For the text-containing cell, return its midpoint in [x, y] coordinate format. 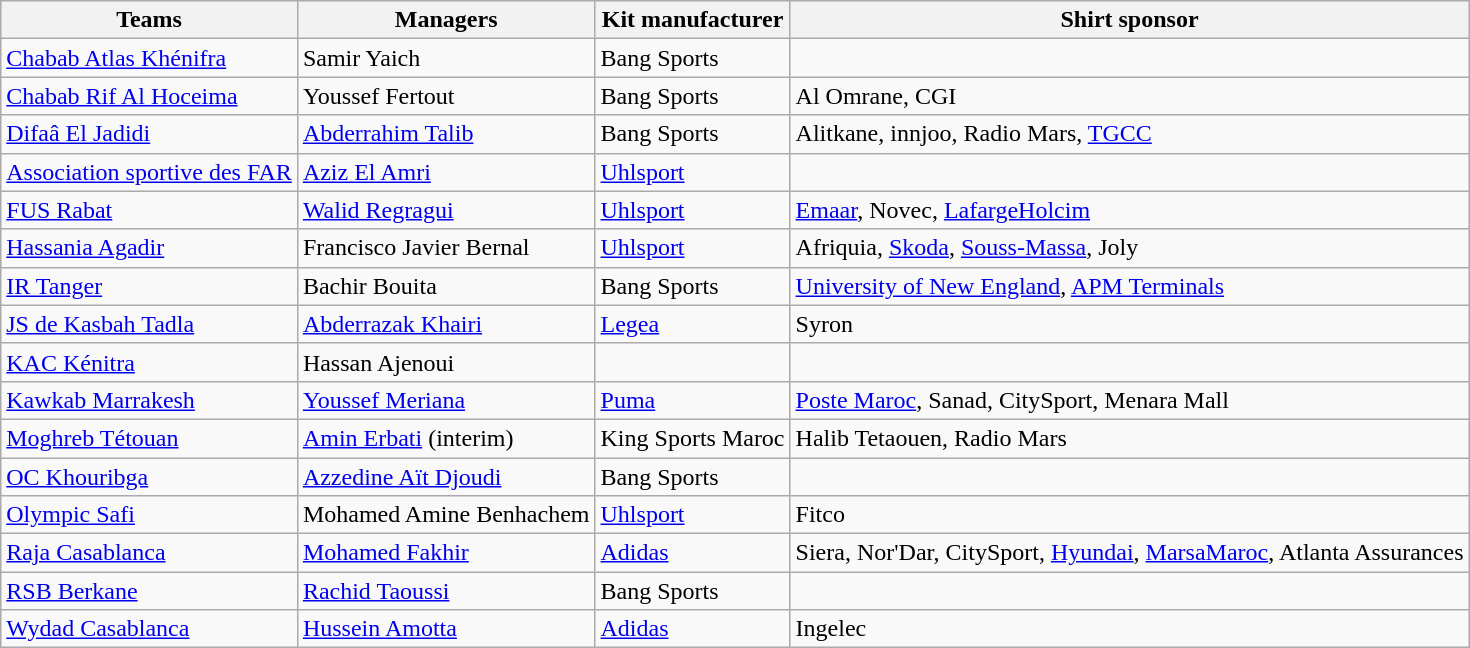
Rachid Taoussi [446, 591]
Walid Regragui [446, 210]
Shirt sponsor [1130, 20]
Association sportive des FAR [150, 172]
Mohamed Amine Benhachem [446, 515]
Raja Casablanca [150, 553]
Hussein Amotta [446, 629]
Managers [446, 20]
Moghreb Tétouan [150, 438]
Teams [150, 20]
Kawkab Marrakesh [150, 400]
Mohamed Fakhir [446, 553]
Emaar, Novec, LafargeHolcim [1130, 210]
Samir Yaich [446, 58]
Difaâ El Jadidi [150, 134]
Chabab Atlas Khénifra [150, 58]
FUS Rabat [150, 210]
Wydad Casablanca [150, 629]
University of New England, APM Terminals [1130, 286]
Amin Erbati (interim) [446, 438]
Aziz El Amri [446, 172]
Fitco [1130, 515]
Puma [692, 400]
Abderrahim Talib [446, 134]
Youssef Fertout [446, 96]
Halib Tetaouen, Radio Mars [1130, 438]
Azzedine Aït Djoudi [446, 477]
Chabab Rif Al Hoceima [150, 96]
Syron [1130, 324]
Poste Maroc, Sanad, CitySport, Menara Mall [1130, 400]
Hassania Agadir [150, 248]
Abderrazak Khairi [446, 324]
Ingelec [1130, 629]
OC Khouribga [150, 477]
Olympic Safi [150, 515]
King Sports Maroc [692, 438]
Hassan Ajenoui [446, 362]
JS de Kasbah Tadla [150, 324]
IR Tanger [150, 286]
Legea [692, 324]
Afriquia, Skoda, Souss-Massa, Joly [1130, 248]
Al Omrane, CGI [1130, 96]
Siera, Nor'Dar, CitySport, Hyundai, MarsaMaroc, Atlanta Assurances [1130, 553]
Youssef Meriana [446, 400]
KAC Kénitra [150, 362]
Kit manufacturer [692, 20]
Alitkane, innjoo, Radio Mars, TGCC [1130, 134]
Francisco Javier Bernal [446, 248]
Bachir Bouita [446, 286]
RSB Berkane [150, 591]
